From the cell containing the given text, extract its center point as [X, Y] coordinate. 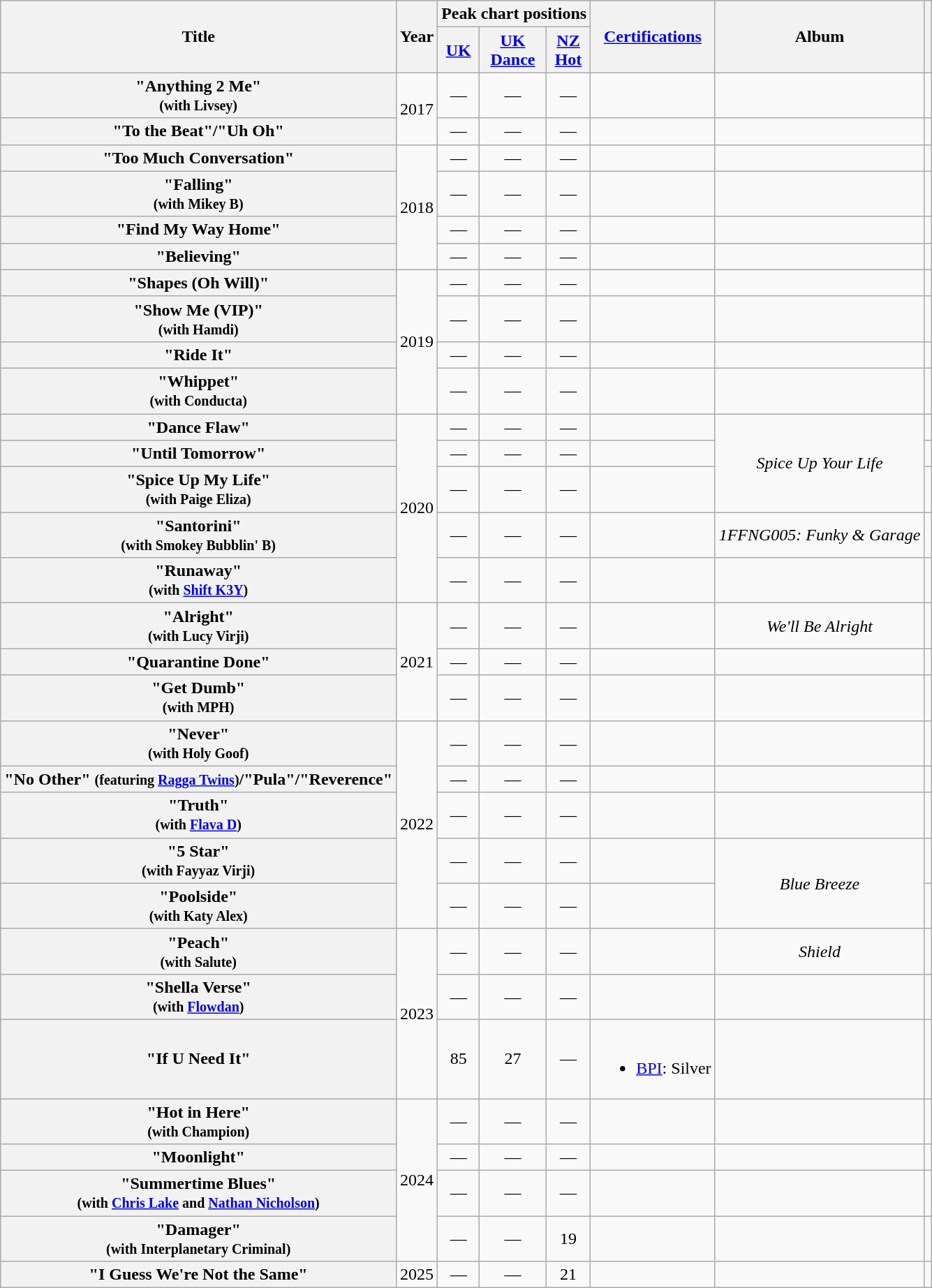
2017 [417, 109]
"Moonlight" [198, 1157]
"Santorini"(with Smokey Bubblin' B) [198, 535]
2019 [417, 341]
BPI: Silver [653, 1058]
"I Guess We're Not the Same" [198, 1275]
2022 [417, 824]
"Too Much Conversation" [198, 158]
"Summertime Blues"(with Chris Lake and Nathan Nicholson) [198, 1194]
"Quarantine Done" [198, 662]
"No Other" (featuring Ragga Twins)/"Pula"/"Reverence" [198, 779]
"Poolside"(with Katy Alex) [198, 906]
"Shella Verse"(with Flowdan) [198, 997]
"Falling"(with Mikey B) [198, 194]
"Believing" [198, 256]
21 [568, 1275]
"Ride It" [198, 355]
"Show Me (VIP)"(with Hamdi) [198, 318]
"Anything 2 Me"(with Livsey) [198, 95]
"Whippet"(with Conducta) [198, 391]
"Find My Way Home" [198, 230]
"To the Beat"/"Uh Oh" [198, 131]
Title [198, 36]
2021 [417, 662]
"Peach"(with Salute) [198, 951]
UKDance [513, 50]
2025 [417, 1275]
Certifications [653, 36]
UK [459, 50]
"Until Tomorrow" [198, 454]
85 [459, 1058]
"Runaway"(with Shift K3Y) [198, 581]
Blue Breeze [820, 883]
2020 [417, 508]
2024 [417, 1180]
"Never"(with Holy Goof) [198, 743]
27 [513, 1058]
1FFNG005: Funky & Garage [820, 535]
2023 [417, 1014]
"5 Star"(with Fayyaz Virji) [198, 860]
NZHot [568, 50]
2018 [417, 207]
"Truth"(with Flava D) [198, 815]
Spice Up Your Life [820, 462]
Album [820, 36]
We'll Be Alright [820, 626]
"Shapes (Oh Will)" [198, 283]
Peak chart positions [514, 14]
Shield [820, 951]
"If U Need It" [198, 1058]
"Dance Flaw" [198, 427]
"Alright"(with Lucy Virji) [198, 626]
"Spice Up My Life"(with Paige Eliza) [198, 490]
"Damager"(with Interplanetary Criminal) [198, 1238]
"Hot in Here"(with Champion) [198, 1121]
"Get Dumb"(with MPH) [198, 698]
Year [417, 36]
19 [568, 1238]
